For the text-containing cell, return its midpoint in (x, y) coordinate format. 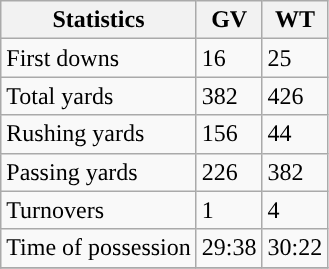
Turnovers (99, 210)
Total yards (99, 96)
29:38 (229, 248)
30:22 (295, 248)
Rushing yards (99, 134)
4 (295, 210)
426 (295, 96)
First downs (99, 58)
WT (295, 20)
Statistics (99, 20)
226 (229, 172)
GV (229, 20)
156 (229, 134)
25 (295, 58)
44 (295, 134)
Time of possession (99, 248)
16 (229, 58)
1 (229, 210)
Passing yards (99, 172)
